Identify which cell holds the provided text, then report its (x, y) central coordinate. 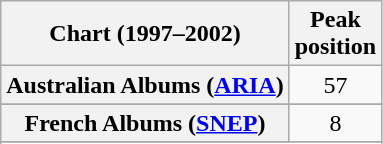
Peakposition (335, 34)
57 (335, 85)
French Albums (SNEP) (145, 123)
Chart (1997–2002) (145, 34)
Australian Albums (ARIA) (145, 85)
8 (335, 123)
